For the text-containing cell, return its midpoint in (X, Y) coordinate format. 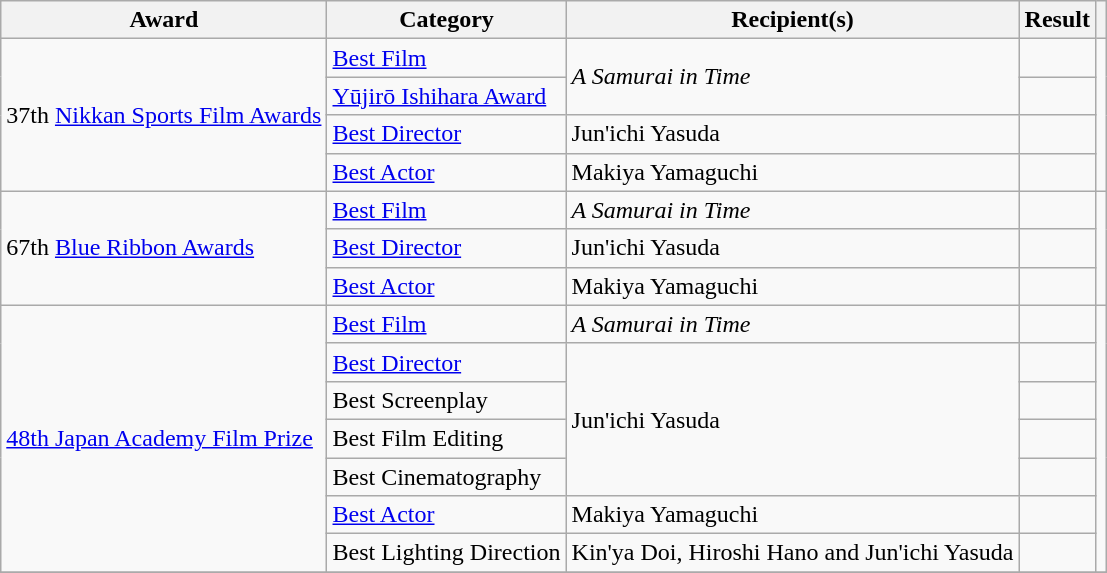
Best Screenplay (446, 400)
48th Japan Academy Film Prize (164, 438)
Result (1057, 20)
67th Blue Ribbon Awards (164, 248)
Kin'ya Doi, Hiroshi Hano and Jun'ichi Yasuda (792, 553)
Category (446, 20)
Best Film Editing (446, 438)
37th Nikkan Sports Film Awards (164, 115)
Best Cinematography (446, 477)
Recipient(s) (792, 20)
Award (164, 20)
Best Lighting Direction (446, 553)
Yūjirō Ishihara Award (446, 96)
